Extract the [x, y] coordinate from the center of the cell holding the provided text.  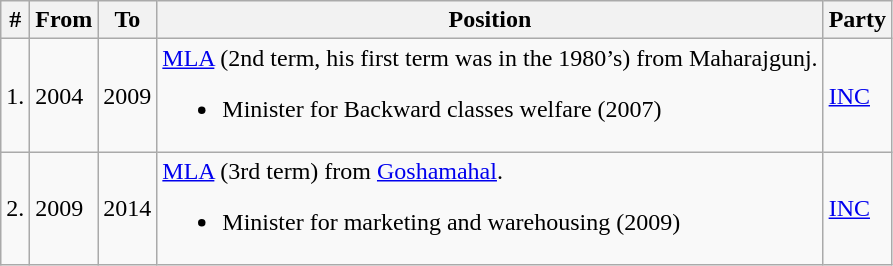
Party [857, 20]
From [64, 20]
MLA (3rd term) from Goshamahal.Minister for marketing and warehousing (2009) [490, 208]
2004 [64, 96]
Position [490, 20]
# [16, 20]
2. [16, 208]
2014 [128, 208]
To [128, 20]
MLA (2nd term, his first term was in the 1980’s) from Maharajgunj.Minister for Backward classes welfare (2007) [490, 96]
1. [16, 96]
